Extract the (X, Y) coordinate from the center of the cell holding the provided text.  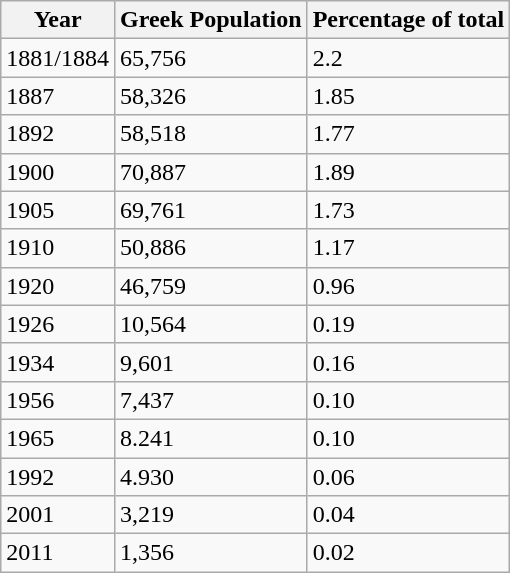
8.241 (210, 438)
10,564 (210, 324)
1965 (58, 438)
0.02 (408, 553)
1.73 (408, 210)
1956 (58, 400)
1905 (58, 210)
46,759 (210, 286)
2.2 (408, 58)
Greek Population (210, 20)
50,886 (210, 248)
2001 (58, 515)
1910 (58, 248)
1992 (58, 477)
1920 (58, 286)
7,437 (210, 400)
1892 (58, 134)
69,761 (210, 210)
1.85 (408, 96)
1926 (58, 324)
1900 (58, 172)
1.77 (408, 134)
Year (58, 20)
70,887 (210, 172)
1,356 (210, 553)
9,601 (210, 362)
0.04 (408, 515)
2011 (58, 553)
58,326 (210, 96)
0.06 (408, 477)
0.19 (408, 324)
1934 (58, 362)
4.930 (210, 477)
1.17 (408, 248)
3,219 (210, 515)
1881/1884 (58, 58)
Percentage of total (408, 20)
0.16 (408, 362)
65,756 (210, 58)
0.96 (408, 286)
1887 (58, 96)
58,518 (210, 134)
1.89 (408, 172)
